For the text-containing cell, return its midpoint in (X, Y) coordinate format. 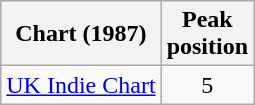
Peakposition (207, 34)
Chart (1987) (81, 34)
UK Indie Chart (81, 85)
5 (207, 85)
